Pinpoint the cell where the given text exists, returning its (X, Y) midpoint coordinate. 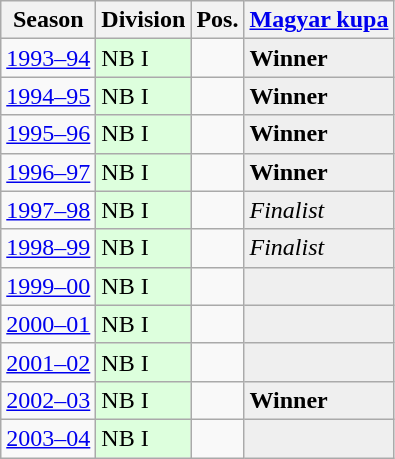
1995–96 (48, 134)
2000–01 (48, 324)
Season (48, 20)
2003–04 (48, 438)
1993–94 (48, 58)
1997–98 (48, 210)
1994–95 (48, 96)
1999–00 (48, 286)
2002–03 (48, 400)
Pos. (218, 20)
1996–97 (48, 172)
1998–99 (48, 248)
Division (144, 20)
Magyar kupa (319, 20)
2001–02 (48, 362)
